Return [X, Y] of the center of cell containing provided text 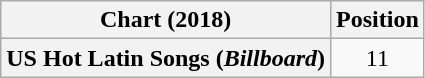
US Hot Latin Songs (Billboard) [166, 58]
Position [378, 20]
11 [378, 58]
Chart (2018) [166, 20]
